From the cell containing the given text, extract its center point as [x, y] coordinate. 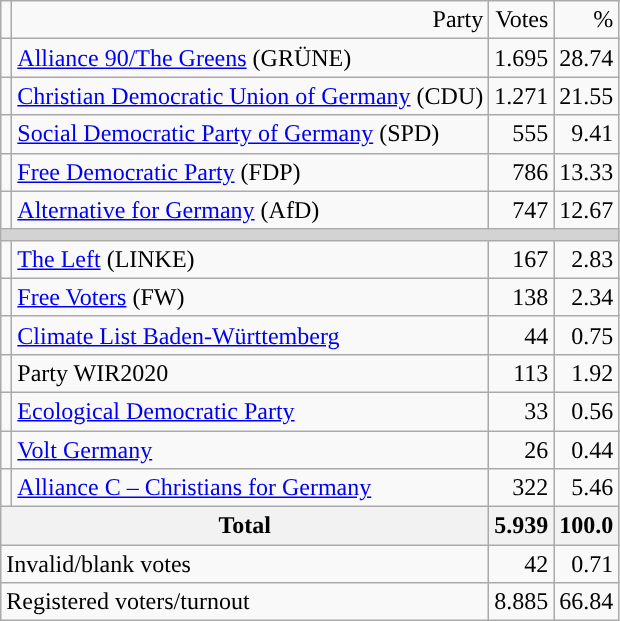
Registered voters/turnout [245, 602]
2.34 [586, 297]
Christian Democratic Union of Germany (CDU) [250, 96]
0.71 [586, 564]
Climate List Baden-Württemberg [250, 335]
33 [522, 411]
322 [522, 488]
13.33 [586, 172]
21.55 [586, 96]
1.92 [586, 373]
747 [522, 210]
Ecological Democratic Party [250, 411]
8.885 [522, 602]
1.695 [522, 58]
Total [245, 526]
Alliance 90/The Greens (GRÜNE) [250, 58]
42 [522, 564]
12.67 [586, 210]
167 [522, 259]
0.56 [586, 411]
Free Voters (FW) [250, 297]
113 [522, 373]
Alternative for Germany (AfD) [250, 210]
Votes [522, 20]
Party WIR2020 [250, 373]
Free Democratic Party (FDP) [250, 172]
2.83 [586, 259]
0.75 [586, 335]
Volt Germany [250, 449]
5.939 [522, 526]
Party [250, 20]
28.74 [586, 58]
0.44 [586, 449]
100.0 [586, 526]
1.271 [522, 96]
% [586, 20]
26 [522, 449]
66.84 [586, 602]
Social Democratic Party of Germany (SPD) [250, 134]
555 [522, 134]
786 [522, 172]
Invalid/blank votes [245, 564]
44 [522, 335]
138 [522, 297]
Alliance C – Christians for Germany [250, 488]
5.46 [586, 488]
The Left (LINKE) [250, 259]
9.41 [586, 134]
